Identify which cell holds the provided text, then report its (X, Y) central coordinate. 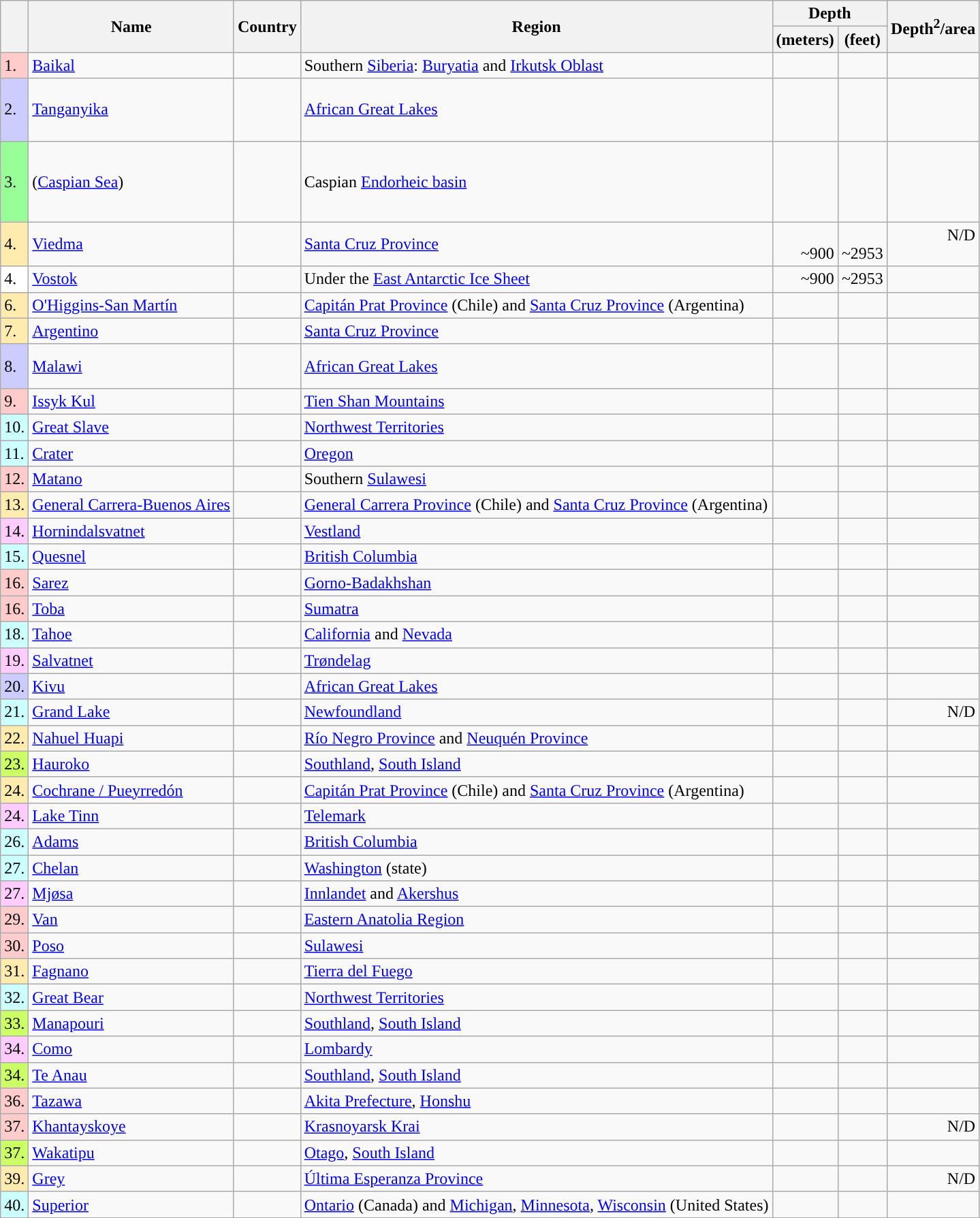
7. (15, 331)
9. (15, 401)
Viedma (131, 244)
33. (15, 1023)
Caspian Endorheic basin (537, 181)
Issyk Kul (131, 401)
Great Slave (131, 427)
Fagnano (131, 972)
Sarez (131, 583)
O'Higgins-San Martín (131, 305)
Gorno-Badakhshan (537, 583)
(meters) (805, 39)
Malawi (131, 366)
Salvatnet (131, 660)
Oregon (537, 453)
Lombardy (537, 1049)
26. (15, 842)
11. (15, 453)
15. (15, 557)
40. (15, 1204)
Manapouri (131, 1023)
Country (267, 27)
36. (15, 1101)
22. (15, 738)
Tierra del Fuego (537, 972)
Sumatra (537, 609)
Under the East Antarctic Ice Sheet (537, 279)
21. (15, 712)
14. (15, 531)
12. (15, 479)
30. (15, 946)
Hornindalsvatnet (131, 531)
Depth2/area (933, 27)
General Carrera-Buenos Aires (131, 505)
Baikal (131, 65)
(feet) (862, 39)
Como (131, 1049)
(Caspian Sea) (131, 181)
Innlandet and Akershus (537, 894)
31. (15, 972)
Akita Prefecture, Honshu (537, 1101)
Grey (131, 1179)
Tien Shan Mountains (537, 401)
Khantayskoye (131, 1127)
Te Anau (131, 1075)
Otago, South Island (537, 1153)
Argentino (131, 331)
Chelan (131, 868)
Eastern Anatolia Region (537, 920)
Matano (131, 479)
Tazawa (131, 1101)
Última Esperanza Province (537, 1179)
Name (131, 27)
8. (15, 366)
29. (15, 920)
6. (15, 305)
3. (15, 181)
Wakatipu (131, 1153)
23. (15, 764)
Vestland (537, 531)
Superior (131, 1204)
32. (15, 997)
Washington (state) (537, 868)
Hauroko (131, 764)
Adams (131, 842)
Mjøsa (131, 894)
39. (15, 1179)
2. (15, 110)
Great Bear (131, 997)
10. (15, 427)
Depth (829, 14)
Newfoundland (537, 712)
Cochrane / Pueyrredón (131, 790)
Telemark (537, 816)
Sulawesi (537, 946)
Southern Sulawesi (537, 479)
Quesnel (131, 557)
Río Negro Province and Neuquén Province (537, 738)
Crater (131, 453)
Trøndelag (537, 660)
Toba (131, 609)
Lake Tinn (131, 816)
Region (537, 27)
Tanganyika (131, 110)
13. (15, 505)
19. (15, 660)
Southern Siberia: Buryatia and Irkutsk Oblast (537, 65)
Poso (131, 946)
1. (15, 65)
Nahuel Huapi (131, 738)
Tahoe (131, 635)
General Carrera Province (Chile) and Santa Cruz Province (Argentina) (537, 505)
20. (15, 686)
Krasnoyarsk Krai (537, 1127)
18. (15, 635)
Vostok (131, 279)
Ontario (Canada) and Michigan, Minnesota, Wisconsin (United States) (537, 1204)
Kivu (131, 686)
California and Nevada (537, 635)
Grand Lake (131, 712)
Van (131, 920)
